Return the [x, y] coordinate for the center point of the cell that contains the specified text.  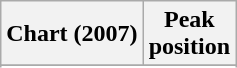
Peakposition [189, 34]
Chart (2007) [72, 34]
